Capture the cell that displays the provided text and extract its [x, y] central coordinate. 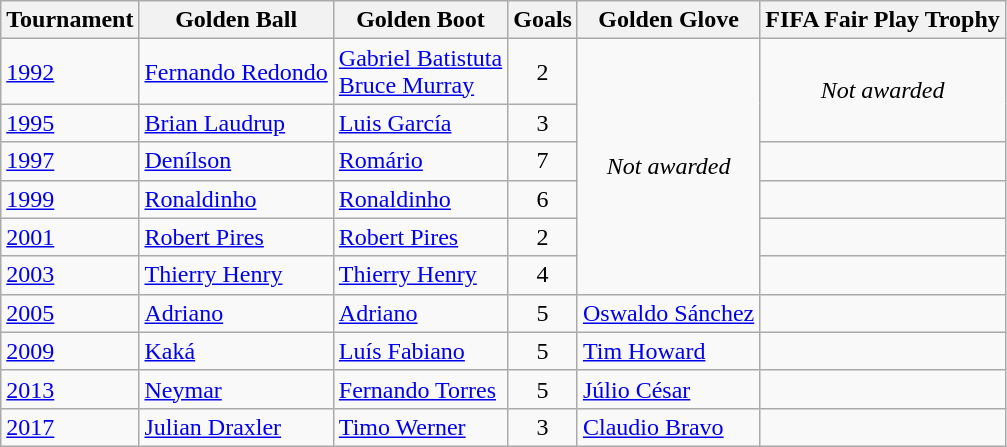
2013 [70, 389]
7 [543, 161]
1992 [70, 72]
Tournament [70, 20]
Golden Glove [668, 20]
Romário [420, 161]
Brian Laudrup [236, 123]
FIFA Fair Play Trophy [883, 20]
2005 [70, 313]
2009 [70, 351]
6 [543, 199]
2003 [70, 275]
Fernando Torres [420, 389]
Timo Werner [420, 427]
2001 [70, 237]
Golden Boot [420, 20]
Luis García [420, 123]
Denílson [236, 161]
Goals [543, 20]
2017 [70, 427]
Kaká [236, 351]
Luís Fabiano [420, 351]
Neymar [236, 389]
Claudio Bravo [668, 427]
1997 [70, 161]
4 [543, 275]
Gabriel Batistuta Bruce Murray [420, 72]
Oswaldo Sánchez [668, 313]
Julian Draxler [236, 427]
Júlio César [668, 389]
Golden Ball [236, 20]
1995 [70, 123]
Tim Howard [668, 351]
Fernando Redondo [236, 72]
1999 [70, 199]
